Extract the (X, Y) coordinate from the center of the cell holding the provided text.  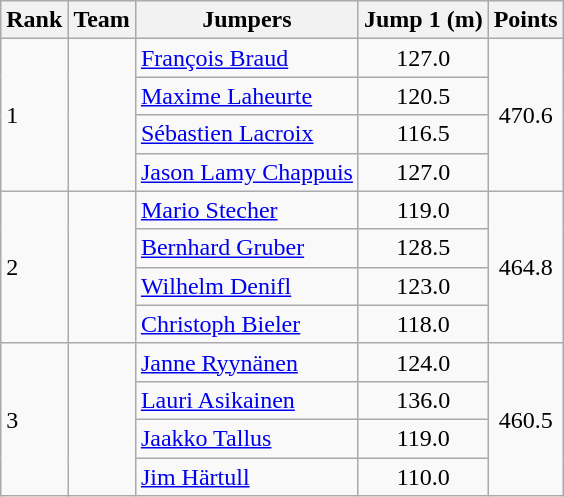
Jump 1 (m) (423, 20)
Janne Ryynänen (246, 362)
Christoph Bieler (246, 324)
Lauri Asikainen (246, 400)
116.5 (423, 134)
Jason Lamy Chappuis (246, 172)
Bernhard Gruber (246, 248)
110.0 (423, 477)
120.5 (423, 96)
Jim Härtull (246, 477)
464.8 (526, 267)
Rank (34, 20)
Team (102, 20)
François Braud (246, 58)
Wilhelm Denifl (246, 286)
3 (34, 419)
136.0 (423, 400)
118.0 (423, 324)
Points (526, 20)
128.5 (423, 248)
2 (34, 267)
123.0 (423, 286)
124.0 (423, 362)
1 (34, 115)
470.6 (526, 115)
Mario Stecher (246, 210)
Maxime Laheurte (246, 96)
Jumpers (246, 20)
460.5 (526, 419)
Sébastien Lacroix (246, 134)
Jaakko Tallus (246, 438)
